Return the [X, Y] coordinate for the center point of the cell that contains the specified text.  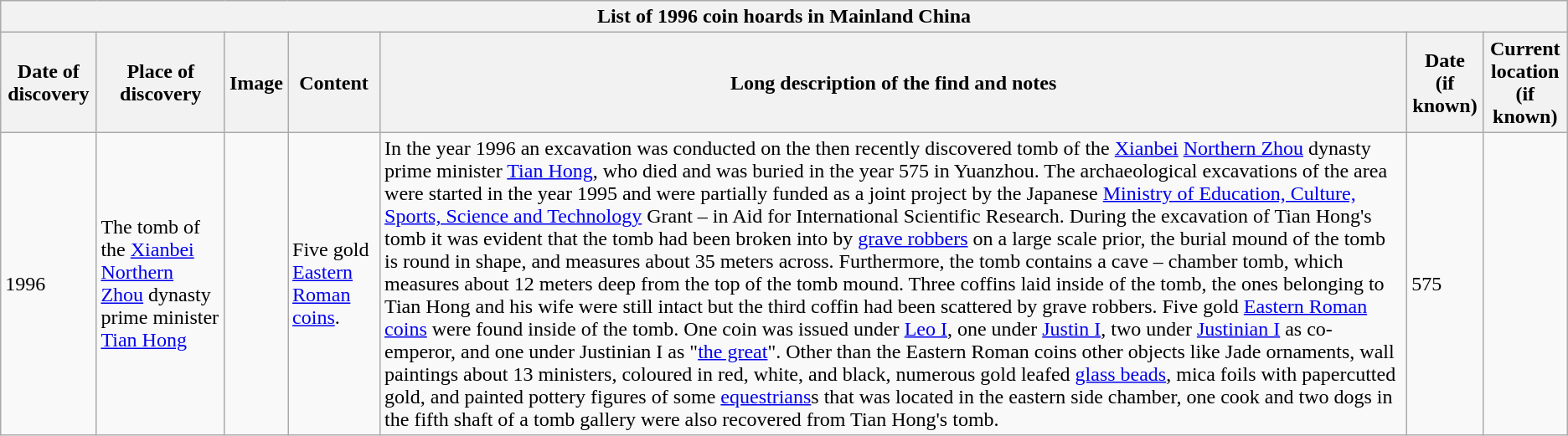
Image [256, 82]
List of 1996 coin hoards in Mainland China [784, 17]
The tomb of the Xianbei Northern Zhou dynasty prime minister Tian Hong [161, 284]
Place of discovery [161, 82]
575 [1445, 284]
Date(if known) [1445, 82]
1996 [49, 284]
Five gold Eastern Roman coins. [334, 284]
Date of discovery [49, 82]
Current location(if known) [1524, 82]
Content [334, 82]
Long description of the find and notes [894, 82]
